Determine the (x, y) coordinate at the center of the cell enclosing the given text.  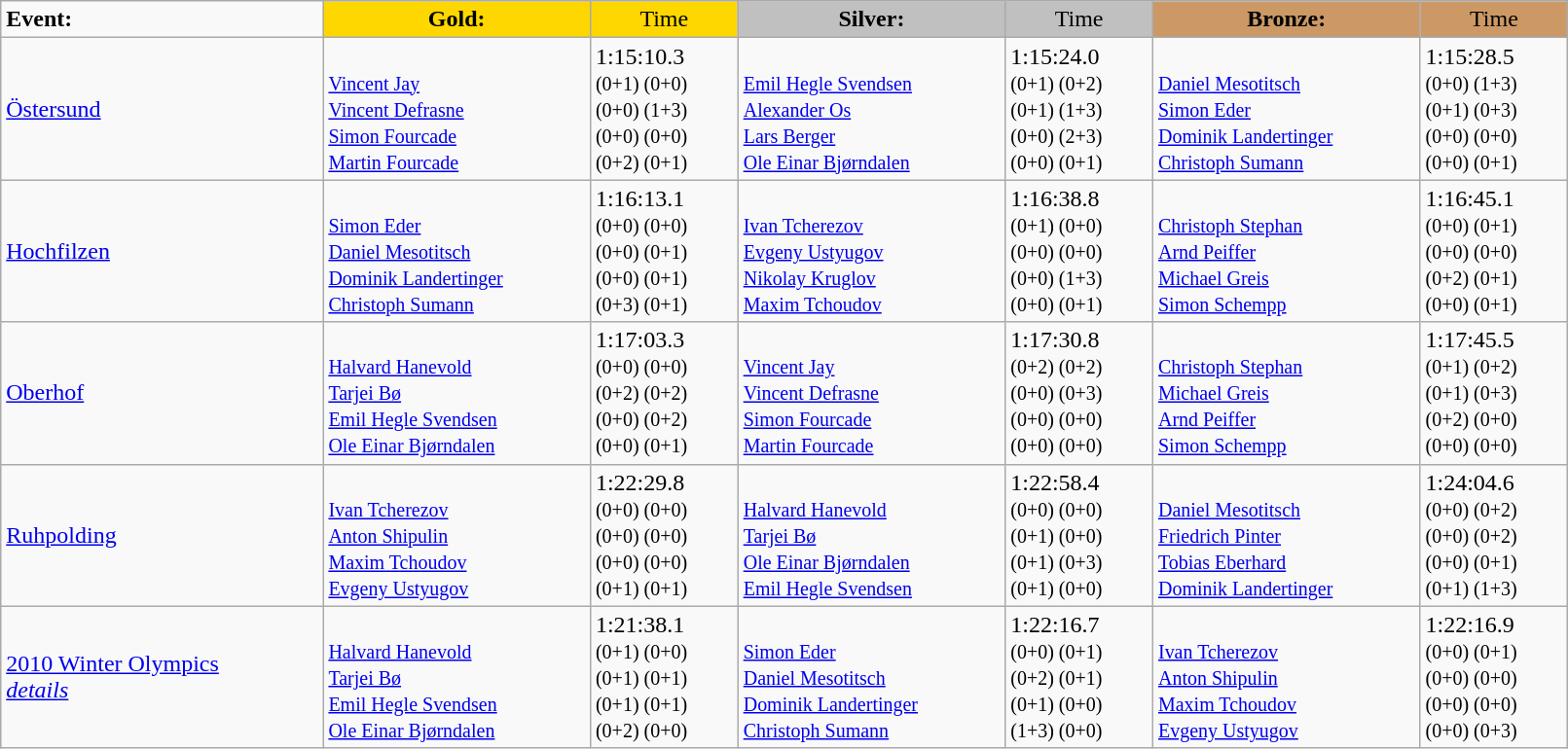
Daniel MesotitschFriedrich PinterTobias EberhardDominik Landertinger (1287, 535)
Event: (162, 19)
1:15:24.0 (0+1) (0+2)(0+1) (1+3)(0+0) (2+3)(0+0) (0+1) (1079, 109)
1:21:38.1 (0+1) (0+0)(0+1) (0+1)(0+1) (0+1)(0+2) (0+0) (664, 677)
Ruhpolding (162, 535)
1:17:30.8 (0+2) (0+2)(0+0) (0+3)(0+0) (0+0)(0+0) (0+0) (1079, 393)
Hochfilzen (162, 251)
1:22:16.7 (0+0) (0+1)(0+2) (0+1)(0+1) (0+0)(1+3) (0+0) (1079, 677)
1:22:16.9 (0+0) (0+1)(0+0) (0+0)(0+0) (0+0)(0+0) (0+3) (1494, 677)
Emil Hegle SvendsenAlexander OsLars BergerOle Einar Bjørndalen (872, 109)
1:16:13.1 (0+0) (0+0)(0+0) (0+1)(0+0) (0+1)(0+3) (0+1) (664, 251)
1:15:10.3 (0+1) (0+0)(0+0) (1+3)(0+0) (0+0)(0+2) (0+1) (664, 109)
Silver: (872, 19)
1:22:29.8 (0+0) (0+0)(0+0) (0+0)(0+0) (0+0)(0+1) (0+1) (664, 535)
1:16:38.8 (0+1) (0+0)(0+0) (0+0)(0+0) (1+3)(0+0) (0+1) (1079, 251)
2010 Winter Olympicsdetails (162, 677)
Bronze: (1287, 19)
Östersund (162, 109)
1:17:45.5 (0+1) (0+2)(0+1) (0+3)(0+2) (0+0)(0+0) (0+0) (1494, 393)
Ivan TcherezovEvgeny UstyugovNikolay KruglovMaxim Tchoudov (872, 251)
Oberhof (162, 393)
Gold: (457, 19)
1:17:03.3 (0+0) (0+0)(0+2) (0+2)(0+0) (0+2)(0+0) (0+1) (664, 393)
Halvard HanevoldTarjei BøOle Einar BjørndalenEmil Hegle Svendsen (872, 535)
Christoph StephanMichael GreisArnd PeifferSimon Schempp (1287, 393)
1:22:58.4 (0+0) (0+0)(0+1) (0+0)(0+1) (0+3)(0+1) (0+0) (1079, 535)
Daniel MesotitschSimon EderDominik LandertingerChristoph Sumann (1287, 109)
1:24:04.6 (0+0) (0+2)(0+0) (0+2)(0+0) (0+1)(0+1) (1+3) (1494, 535)
1:16:45.1 (0+0) (0+1)(0+0) (0+0)(0+2) (0+1)(0+0) (0+1) (1494, 251)
1:15:28.5 (0+0) (1+3)(0+1) (0+3)(0+0) (0+0)(0+0) (0+1) (1494, 109)
Christoph StephanArnd PeifferMichael GreisSimon Schempp (1287, 251)
